Determine the (X, Y) coordinate at the center of the cell enclosing the given text.  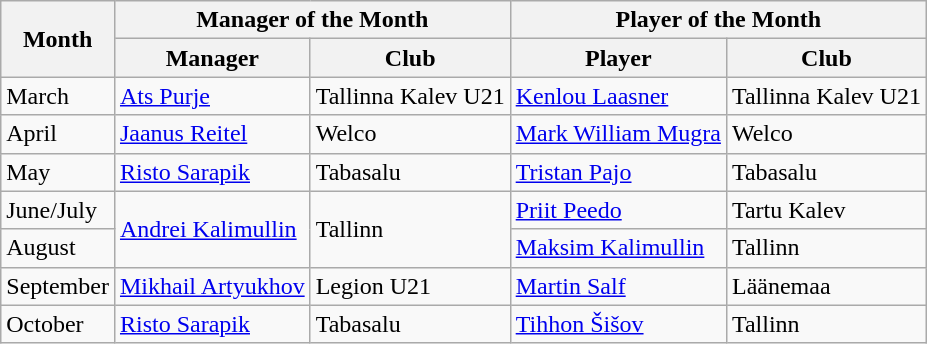
Ats Purje (212, 96)
August (58, 248)
Martin Salf (618, 286)
Manager of the Month (312, 20)
April (58, 134)
Jaanus Reitel (212, 134)
Manager (212, 58)
September (58, 286)
Läänemaa (826, 286)
May (58, 172)
October (58, 324)
Tristan Pajo (618, 172)
Mikhail Artyukhov (212, 286)
Maksim Kalimullin (618, 248)
Player (618, 58)
Month (58, 39)
Tartu Kalev (826, 210)
June/July (58, 210)
Kenlou Laasner (618, 96)
Legion U21 (410, 286)
Andrei Kalimullin (212, 229)
Tihhon Šišov (618, 324)
Player of the Month (718, 20)
Mark William Mugra (618, 134)
March (58, 96)
Priit Peedo (618, 210)
